Find where the given text appears and provide that cell's center as (X, Y) coordinate. 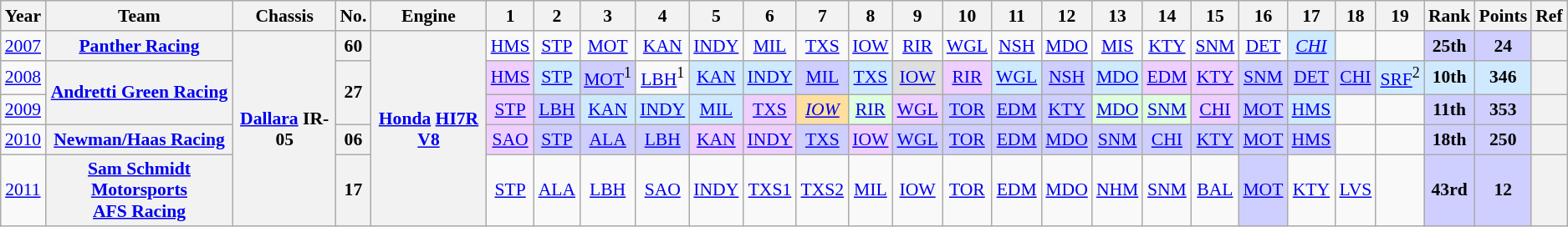
11th (1450, 110)
24 (1503, 46)
Rank (1450, 16)
43rd (1450, 190)
60 (353, 46)
250 (1503, 139)
13 (1117, 16)
Team (139, 16)
14 (1167, 16)
MOT1 (607, 77)
2010 (23, 139)
Points (1503, 16)
Newman/Haas Racing (139, 139)
27 (353, 92)
7 (822, 16)
346 (1503, 77)
6 (769, 16)
TXS2 (822, 190)
4 (662, 16)
19 (1400, 16)
1 (510, 16)
5 (716, 16)
NHM (1117, 190)
18th (1450, 139)
Chassis (284, 16)
06 (353, 139)
11 (1017, 16)
8 (870, 16)
10 (967, 16)
Panther Racing (139, 46)
16 (1263, 16)
BAL (1214, 190)
25th (1450, 46)
MIS (1117, 46)
Honda HI7R V8 (428, 129)
Engine (428, 16)
2009 (23, 110)
353 (1503, 110)
10th (1450, 77)
Ref (1549, 16)
9 (917, 16)
2008 (23, 77)
2011 (23, 190)
Andretti Green Racing (139, 92)
No. (353, 16)
2007 (23, 46)
Year (23, 16)
SRF2 (1400, 77)
15 (1214, 16)
TXS1 (769, 190)
LVS (1355, 190)
Dallara IR-05 (284, 129)
2 (557, 16)
Sam Schmidt MotorsportsAFS Racing (139, 190)
18 (1355, 16)
LBH1 (662, 77)
3 (607, 16)
